Scan for the cell matching the given text and deliver its [x, y] coordinate at center. 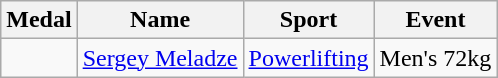
Medal [39, 20]
Sergey Meladze [160, 58]
Men's 72kg [436, 58]
Name [160, 20]
Sport [308, 20]
Event [436, 20]
Powerlifting [308, 58]
